Return [x, y] of the center of cell containing provided text 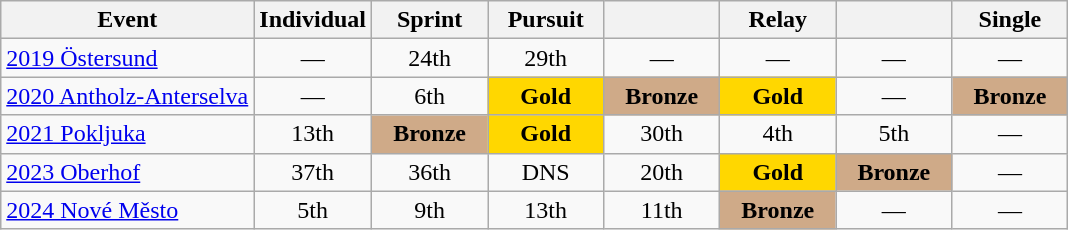
11th [662, 210]
Sprint [430, 20]
2021 Pokljuka [128, 134]
Single [1010, 20]
2023 Oberhof [128, 172]
30th [662, 134]
Pursuit [546, 20]
20th [662, 172]
2019 Östersund [128, 58]
Event [128, 20]
2024 Nové Město [128, 210]
9th [430, 210]
24th [430, 58]
37th [313, 172]
Individual [313, 20]
DNS [546, 172]
2020 Antholz-Anterselva [128, 96]
Relay [778, 20]
4th [778, 134]
36th [430, 172]
29th [546, 58]
6th [430, 96]
